Find where the given text appears and provide that cell's center as [X, Y] coordinate. 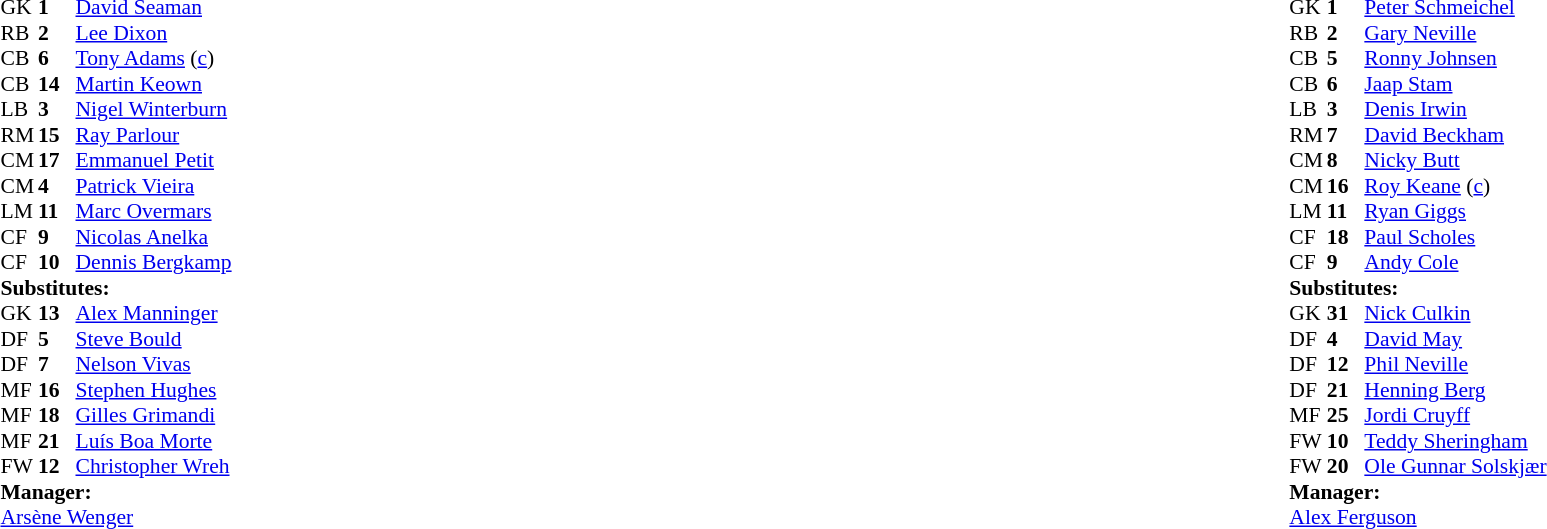
Alex Manninger [154, 313]
Luís Boa Morte [154, 441]
Nicolas Anelka [154, 237]
20 [1346, 467]
Stephen Hughes [154, 390]
Ole Gunnar Solskjær [1455, 467]
Lee Dixon [154, 33]
15 [57, 135]
Ronny Johnsen [1455, 59]
8 [1346, 161]
Nick Culkin [1455, 313]
Marc Overmars [154, 211]
Jordi Cruyff [1455, 415]
Ray Parlour [154, 135]
14 [57, 84]
Gilles Grimandi [154, 415]
David May [1455, 339]
Teddy Sheringham [1455, 441]
Paul Scholes [1455, 237]
Nigel Winterburn [154, 109]
Ryan Giggs [1455, 211]
David Beckham [1455, 135]
Emmanuel Petit [154, 161]
13 [57, 313]
Nelson Vivas [154, 365]
31 [1346, 313]
Patrick Vieira [154, 186]
Steve Bould [154, 339]
Andy Cole [1455, 263]
25 [1346, 415]
Nicky Butt [1455, 161]
Tony Adams (c) [154, 59]
Jaap Stam [1455, 84]
Gary Neville [1455, 33]
Christopher Wreh [154, 467]
17 [57, 161]
Dennis Bergkamp [154, 263]
Denis Irwin [1455, 109]
Martin Keown [154, 84]
Henning Berg [1455, 390]
Roy Keane (c) [1455, 186]
Phil Neville [1455, 365]
